Pinpoint the cell where the given text exists, returning its [X, Y] midpoint coordinate. 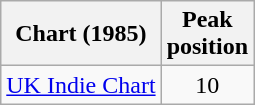
Chart (1985) [81, 34]
10 [207, 85]
UK Indie Chart [81, 85]
Peakposition [207, 34]
